Identify which cell holds the provided text, then report its [x, y] central coordinate. 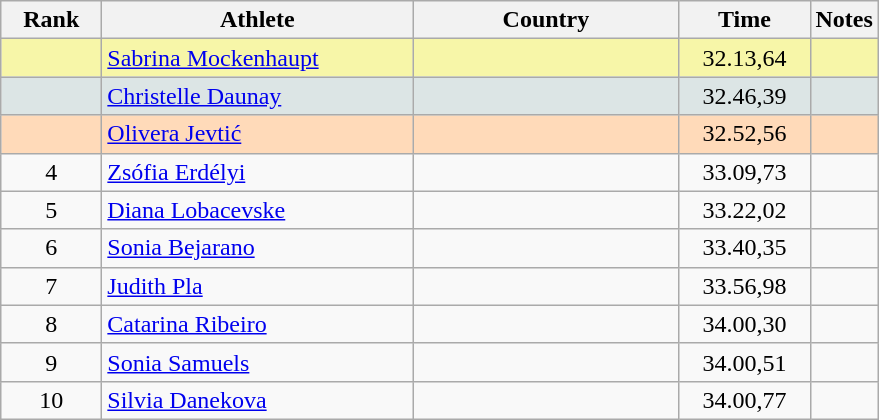
Notes [844, 20]
10 [52, 400]
32.52,56 [744, 134]
34.00,51 [744, 362]
32.13,64 [744, 58]
Athlete [258, 20]
Time [744, 20]
32.46,39 [744, 96]
7 [52, 286]
33.56,98 [744, 286]
Sonia Bejarano [258, 248]
Sonia Samuels [258, 362]
Country [546, 20]
8 [52, 324]
34.00,77 [744, 400]
Sabrina Mockenhaupt [258, 58]
33.40,35 [744, 248]
34.00,30 [744, 324]
Silvia Danekova [258, 400]
Rank [52, 20]
9 [52, 362]
Olivera Jevtić [258, 134]
6 [52, 248]
Diana Lobacevske [258, 210]
Judith Pla [258, 286]
33.09,73 [744, 172]
Zsófia Erdélyi [258, 172]
Christelle Daunay [258, 96]
4 [52, 172]
Catarina Ribeiro [258, 324]
5 [52, 210]
33.22,02 [744, 210]
